Provide the (x, y) coordinate of the cell's center where the given text is located.  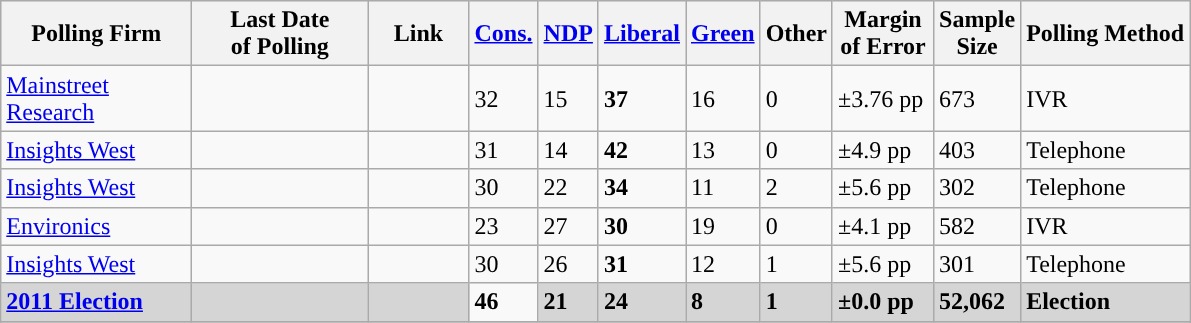
±4.9 pp (882, 150)
52,062 (978, 302)
34 (642, 188)
403 (978, 150)
26 (568, 264)
Marginof Error (882, 34)
Polling Firm (96, 34)
19 (724, 226)
Other (796, 34)
42 (642, 150)
27 (568, 226)
2 (796, 188)
±4.1 pp (882, 226)
Green (724, 34)
NDP (568, 34)
SampleSize (978, 34)
21 (568, 302)
±3.76 pp (882, 98)
Last Dateof Polling (280, 34)
Mainstreet Research (96, 98)
8 (724, 302)
2011 Election (96, 302)
Polling Method (1106, 34)
37 (642, 98)
46 (504, 302)
22 (568, 188)
582 (978, 226)
24 (642, 302)
Election (1106, 302)
11 (724, 188)
±0.0 pp (882, 302)
12 (724, 264)
Environics (96, 226)
301 (978, 264)
Liberal (642, 34)
302 (978, 188)
14 (568, 150)
32 (504, 98)
23 (504, 226)
13 (724, 150)
15 (568, 98)
16 (724, 98)
Cons. (504, 34)
Link (418, 34)
673 (978, 98)
